Extract the [x, y] coordinate from the center of the cell holding the provided text.  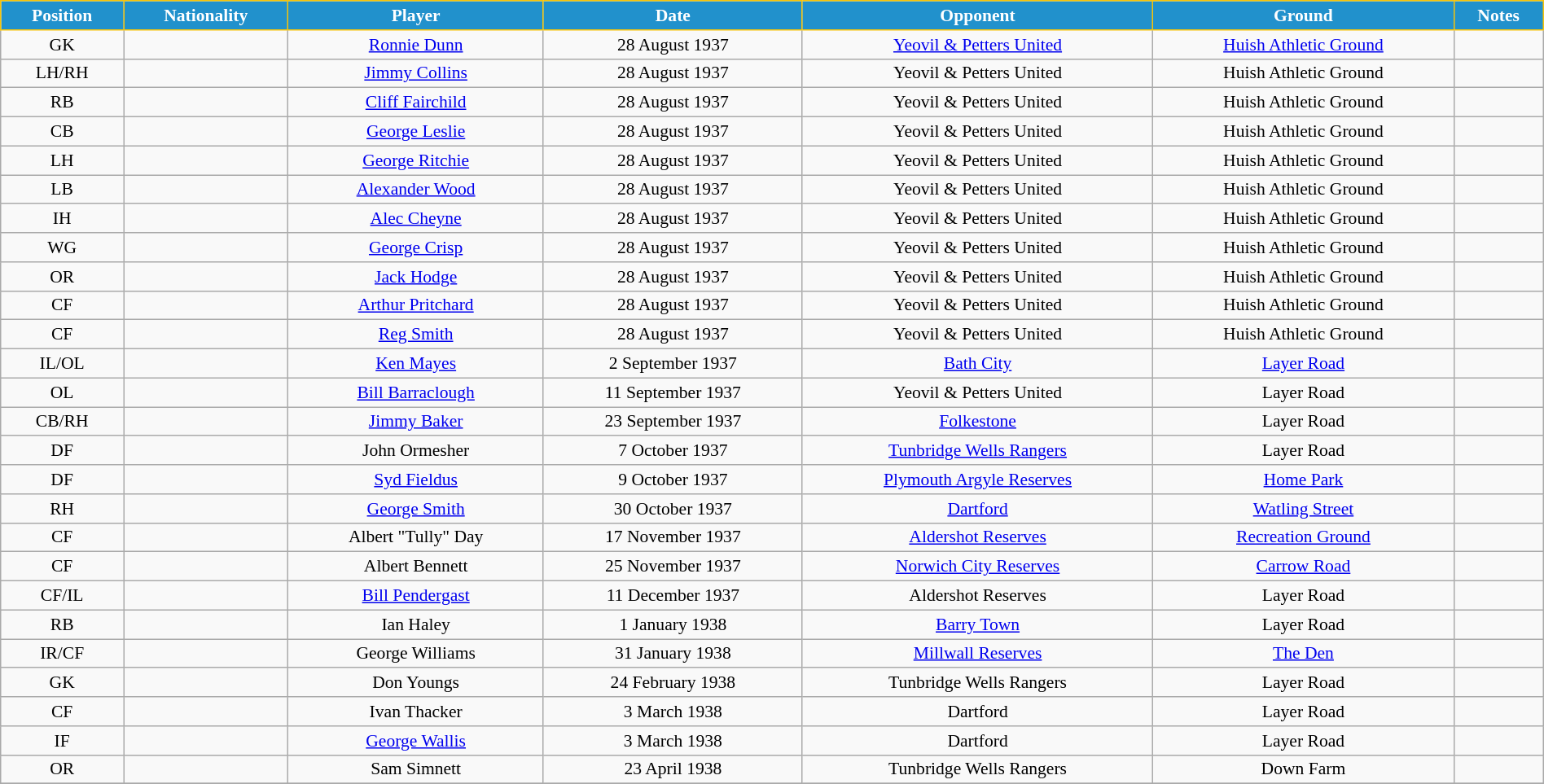
7 October 1937 [673, 451]
John Ormesher [416, 451]
CB [62, 132]
Ivan Thacker [416, 712]
LH [62, 160]
George Smith [416, 509]
LH/RH [62, 73]
17 November 1937 [673, 537]
9 October 1937 [673, 480]
1 January 1938 [673, 624]
Jimmy Collins [416, 73]
Nationality [206, 15]
IH [62, 219]
Down Farm [1303, 769]
31 January 1938 [673, 654]
Ronnie Dunn [416, 45]
23 September 1937 [673, 422]
Norwich City Reserves [977, 567]
George Leslie [416, 132]
George Wallis [416, 741]
Recreation Ground [1303, 537]
Watling Street [1303, 509]
WG [62, 247]
Albert Bennett [416, 567]
Bill Pendergast [416, 596]
IF [62, 741]
RH [62, 509]
Alec Cheyne [416, 219]
Bill Barraclough [416, 392]
Syd Fieldus [416, 480]
George Ritchie [416, 160]
CF/IL [62, 596]
George Crisp [416, 247]
Cliff Fairchild [416, 103]
IL/OL [62, 364]
25 November 1937 [673, 567]
11 September 1937 [673, 392]
2 September 1937 [673, 364]
11 December 1937 [673, 596]
IR/CF [62, 654]
Alexander Wood [416, 190]
Position [62, 15]
Arthur Pritchard [416, 305]
Plymouth Argyle Reserves [977, 480]
Folkestone [977, 422]
Jack Hodge [416, 277]
Bath City [977, 364]
Jimmy Baker [416, 422]
CB/RH [62, 422]
LB [62, 190]
23 April 1938 [673, 769]
Carrow Road [1303, 567]
Millwall Reserves [977, 654]
30 October 1937 [673, 509]
Notes [1498, 15]
Reg Smith [416, 335]
Ground [1303, 15]
Barry Town [977, 624]
Home Park [1303, 480]
Albert "Tully" Day [416, 537]
George Williams [416, 654]
The Den [1303, 654]
Don Youngs [416, 683]
OL [62, 392]
Ken Mayes [416, 364]
Date [673, 15]
Ian Haley [416, 624]
24 February 1938 [673, 683]
Player [416, 15]
Sam Simnett [416, 769]
Opponent [977, 15]
